Determine the [X, Y] coordinate at the center of the cell enclosing the given text.  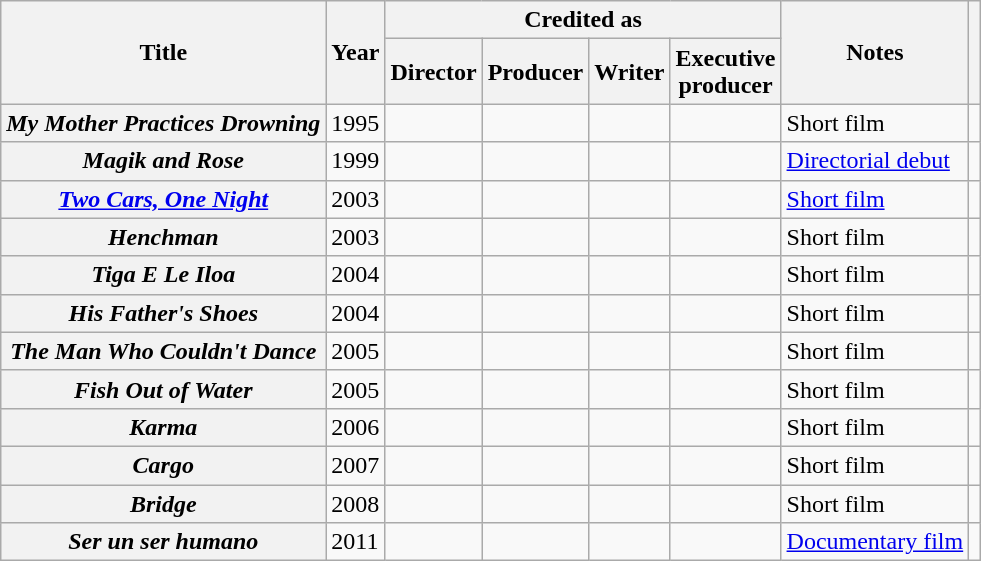
Henchman [164, 237]
Two Cars, One Night [164, 199]
1999 [356, 161]
His Father's Shoes [164, 313]
Cargo [164, 465]
2011 [356, 542]
Magik and Rose [164, 161]
My Mother Practices Drowning [164, 123]
Director [434, 72]
Fish Out of Water [164, 389]
The Man Who Couldn't Dance [164, 351]
Documentary film [875, 542]
2008 [356, 503]
Directorial debut [875, 161]
Bridge [164, 503]
Year [356, 52]
Karma [164, 427]
2007 [356, 465]
Title [164, 52]
Writer [630, 72]
Executiveproducer [726, 72]
2006 [356, 427]
Tiga E Le Iloa [164, 275]
Producer [536, 72]
Credited as [583, 20]
1995 [356, 123]
Notes [875, 52]
Ser un ser humano [164, 542]
